Extract the (x, y) coordinate from the center of the cell holding the provided text.  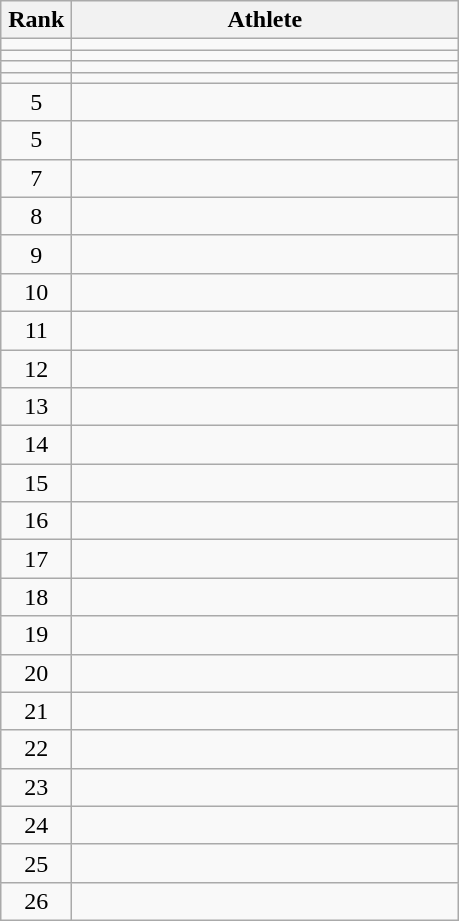
7 (36, 178)
19 (36, 635)
17 (36, 559)
14 (36, 445)
12 (36, 369)
16 (36, 521)
23 (36, 787)
Athlete (265, 20)
20 (36, 673)
13 (36, 407)
18 (36, 597)
8 (36, 216)
21 (36, 711)
22 (36, 749)
24 (36, 825)
10 (36, 292)
15 (36, 483)
25 (36, 863)
11 (36, 330)
26 (36, 901)
Rank (36, 20)
9 (36, 254)
